Locate the cell with the specified text and output its [x, y] center coordinate. 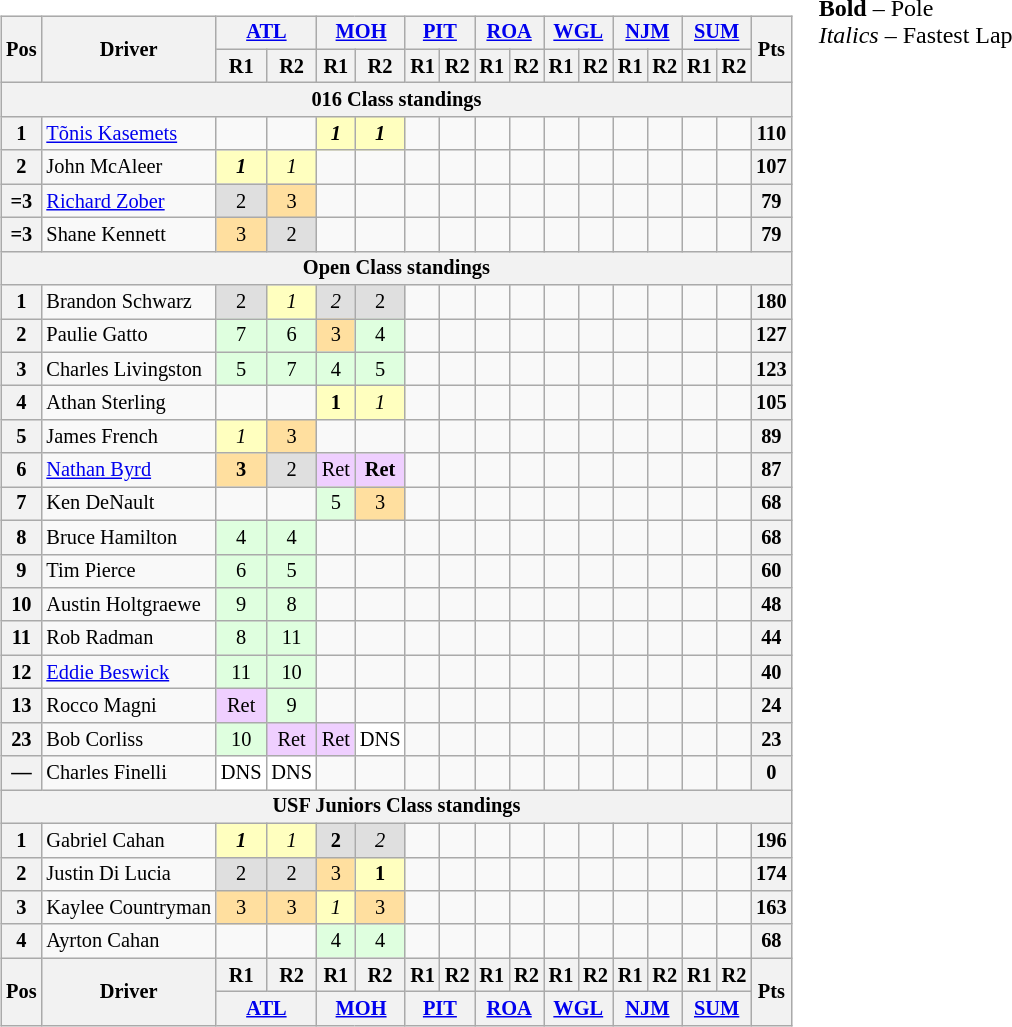
Rob Radman [128, 638]
Justin Di Lucia [128, 874]
Gabriel Cahan [128, 840]
24 [771, 706]
107 [771, 167]
Tim Pierce [128, 571]
— [21, 773]
174 [771, 874]
Rocco Magni [128, 706]
110 [771, 134]
Tõnis Kasemets [128, 134]
Charles Livingston [128, 369]
Ken DeNault [128, 504]
44 [771, 638]
Charles Finelli [128, 773]
Bruce Hamilton [128, 537]
Kaylee Countryman [128, 908]
Bob Corliss [128, 739]
40 [771, 672]
Ayrton Cahan [128, 941]
48 [771, 605]
163 [771, 908]
Austin Holtgraewe [128, 605]
Shane Kennett [128, 235]
13 [21, 706]
12 [21, 672]
0 [771, 773]
Athan Sterling [128, 403]
87 [771, 470]
016 Class standings [396, 100]
Brandon Schwarz [128, 302]
105 [771, 403]
John McAleer [128, 167]
James French [128, 437]
Open Class standings [396, 268]
123 [771, 369]
Paulie Gatto [128, 336]
Richard Zober [128, 201]
Nathan Byrd [128, 470]
Eddie Beswick [128, 672]
60 [771, 571]
196 [771, 840]
180 [771, 302]
USF Juniors Class standings [396, 807]
127 [771, 336]
89 [771, 437]
